From the cell containing the given text, extract its center point as [X, Y] coordinate. 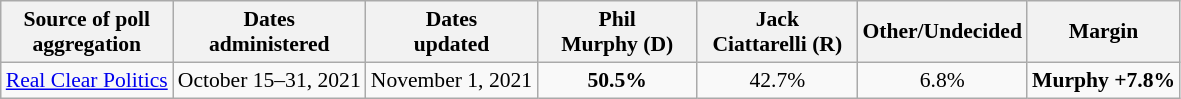
Margin [1104, 32]
November 1, 2021 [452, 80]
Datesupdated [452, 32]
Real Clear Politics [87, 80]
Jack Ciattarelli (R) [777, 32]
50.5% [617, 80]
6.8% [942, 80]
Murphy +7.8% [1104, 80]
Other/Undecided [942, 32]
Datesadministered [270, 32]
PhilMurphy (D) [617, 32]
Source of pollaggregation [87, 32]
42.7% [777, 80]
October 15–31, 2021 [270, 80]
